Locate the cell with the specified text and output its (x, y) center coordinate. 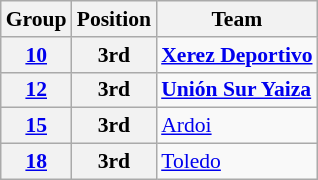
15 (36, 126)
12 (36, 90)
18 (36, 162)
Ardoi (236, 126)
Xerez Deportivo (236, 55)
Unión Sur Yaiza (236, 90)
Toledo (236, 162)
Group (36, 19)
10 (36, 55)
Team (236, 19)
Position (114, 19)
